Output the [x, y] coordinate of the center of the cell containing the given text.  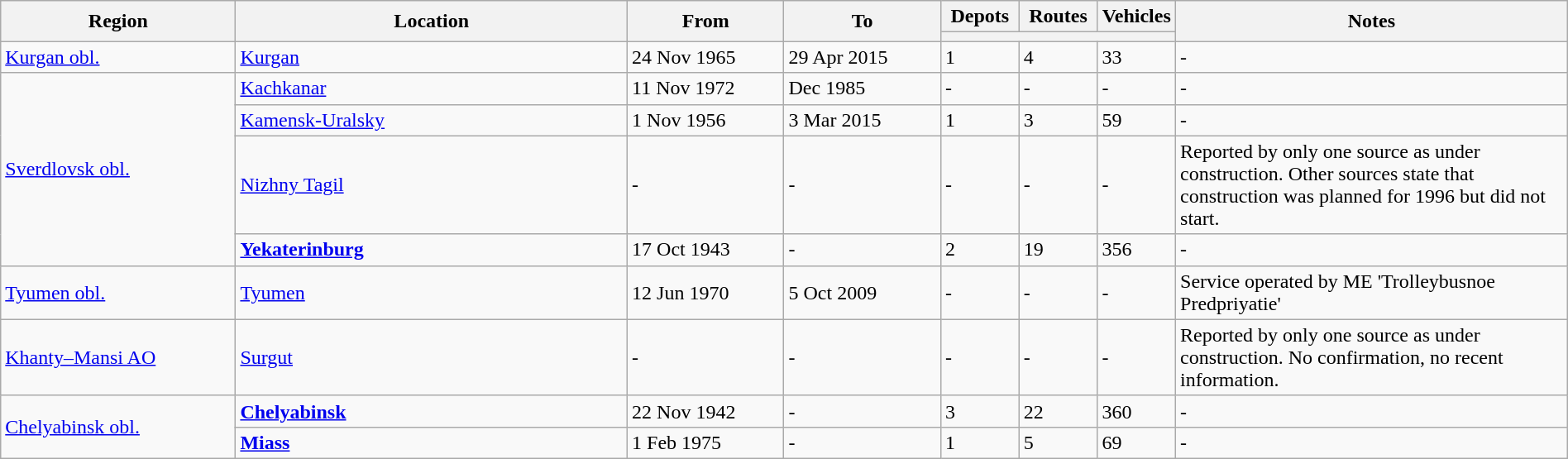
4 [1059, 57]
5 [1059, 442]
17 Oct 1943 [706, 250]
To [862, 22]
59 [1136, 120]
11 Nov 1972 [706, 88]
Tyumen [432, 293]
Khanty–Mansi AO [118, 357]
Kurgan obl. [118, 57]
Dec 1985 [862, 88]
Routes [1059, 17]
24 Nov 1965 [706, 57]
Service operated by ME 'Trolleybusnoe Predpriyatie' [1372, 293]
5 Oct 2009 [862, 293]
19 [1059, 250]
69 [1136, 442]
1 Feb 1975 [706, 442]
Kachkanar [432, 88]
Sverdlovsk obl. [118, 169]
33 [1136, 57]
Vehicles [1136, 17]
Location [432, 22]
22 Nov 1942 [706, 411]
Kurgan [432, 57]
29 Apr 2015 [862, 57]
Depots [979, 17]
Nizhny Tagil [432, 185]
3 Mar 2015 [862, 120]
Yekaterinburg [432, 250]
Notes [1372, 22]
Reported by only one source as under construction. No confirmation, no recent information. [1372, 357]
Chelyabinsk obl. [118, 427]
2 [979, 250]
Chelyabinsk [432, 411]
Miass [432, 442]
1 Nov 1956 [706, 120]
22 [1059, 411]
Tyumen obl. [118, 293]
356 [1136, 250]
Reported by only one source as under construction. Other sources state that construction was planned for 1996 but did not start. [1372, 185]
Surgut [432, 357]
Region [118, 22]
Kamensk-Uralsky [432, 120]
360 [1136, 411]
12 Jun 1970 [706, 293]
From [706, 22]
